Return the [x, y] coordinate for the center point of the cell that contains the specified text.  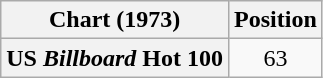
Position [276, 20]
US Billboard Hot 100 [115, 58]
Chart (1973) [115, 20]
63 [276, 58]
